Provide the (X, Y) coordinate of the cell's center where the given text is located.  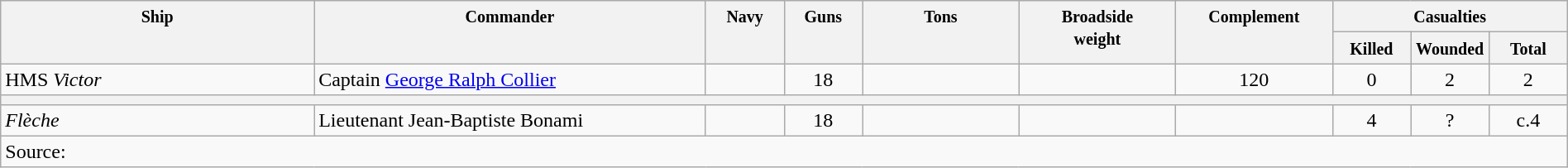
120 (1254, 79)
Commander (510, 32)
Navy (744, 32)
Complement (1254, 32)
Broadsideweight (1097, 32)
Lieutenant Jean-Baptiste Bonami (510, 120)
? (1451, 120)
Tons (941, 32)
HMS Victor (157, 79)
Total (1528, 48)
Guns (824, 32)
Ship (157, 32)
Source: (784, 151)
c.4 (1528, 120)
0 (1371, 79)
Casualties (1450, 17)
Wounded (1451, 48)
4 (1371, 120)
Flèche (157, 120)
Killed (1371, 48)
Captain George Ralph Collier (510, 79)
